Locate the cell with the specified text and output its (X, Y) center coordinate. 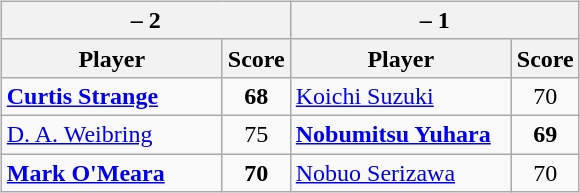
75 (256, 134)
Koichi Suzuki (400, 96)
Curtis Strange (112, 96)
Nobumitsu Yuhara (400, 134)
D. A. Weibring (112, 134)
– 2 (146, 20)
Mark O'Meara (112, 173)
68 (256, 96)
69 (545, 134)
– 1 (434, 20)
Nobuo Serizawa (400, 173)
